Detect which cell encompasses the target text, then output its (X, Y) center coordinate. 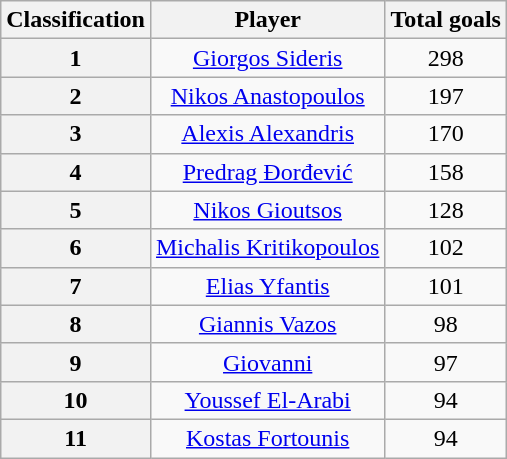
Player (267, 20)
298 (446, 58)
170 (446, 134)
Predrag Đorđević (267, 172)
Nikos Anastopoulos (267, 96)
128 (446, 210)
Michalis Kritikopoulos (267, 248)
3 (76, 134)
2 (76, 96)
Total goals (446, 20)
98 (446, 324)
Youssef El-Arabi (267, 400)
Kostas Fortounis (267, 438)
11 (76, 438)
7 (76, 286)
197 (446, 96)
6 (76, 248)
Giannis Vazos (267, 324)
Elias Yfantis (267, 286)
4 (76, 172)
8 (76, 324)
Alexis Alexandris (267, 134)
101 (446, 286)
Classification (76, 20)
102 (446, 248)
9 (76, 362)
158 (446, 172)
5 (76, 210)
1 (76, 58)
Nikos Gioutsos (267, 210)
Giovanni (267, 362)
97 (446, 362)
10 (76, 400)
Giorgos Sideris (267, 58)
